Identify which cell holds the provided text, then report its (x, y) central coordinate. 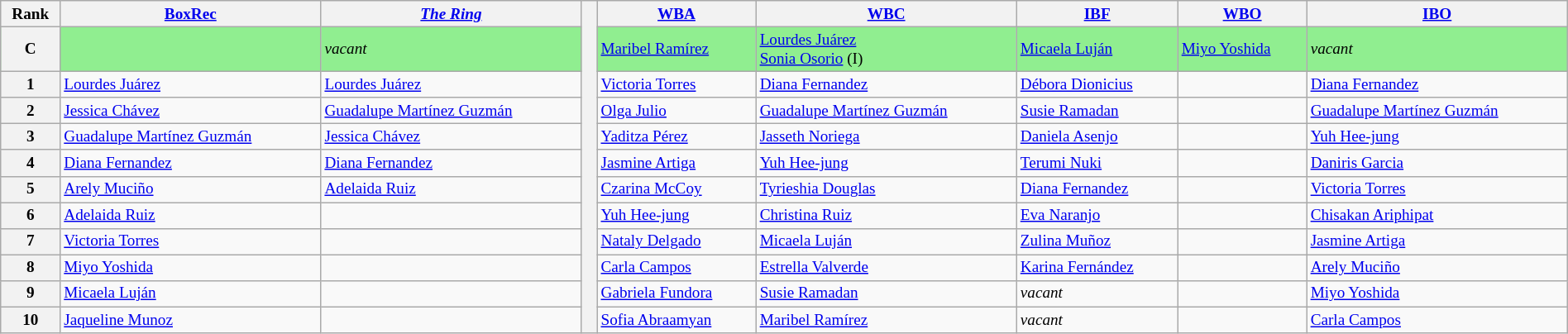
C (31, 49)
Zulina Muñoz (1097, 241)
Czarina McCoy (676, 189)
Rank (31, 14)
10 (31, 320)
IBF (1097, 14)
Gabriela Fundora (676, 293)
Daniris Garcia (1437, 163)
Jasseth Noriega (887, 137)
Lourdes Juárez Sonia Osorio (I) (887, 49)
WBA (676, 14)
Yaditza Pérez (676, 137)
2 (31, 111)
BoxRec (190, 14)
4 (31, 163)
The Ring (452, 14)
Karina Fernández (1097, 268)
5 (31, 189)
6 (31, 216)
Eva Naranjo (1097, 216)
IBO (1437, 14)
3 (31, 137)
7 (31, 241)
8 (31, 268)
Tyrieshia Douglas (887, 189)
WBC (887, 14)
WBO (1242, 14)
Terumi Nuki (1097, 163)
1 (31, 84)
Jaqueline Munoz (190, 320)
Débora Dionicius (1097, 84)
Chisakan Ariphipat (1437, 216)
Sofia Abraamyan (676, 320)
9 (31, 293)
Christina Ruiz (887, 216)
Olga Julio (676, 111)
Estrella Valverde (887, 268)
Daniela Asenjo (1097, 137)
Nataly Delgado (676, 241)
